Return (X, Y) of the center of cell containing provided text 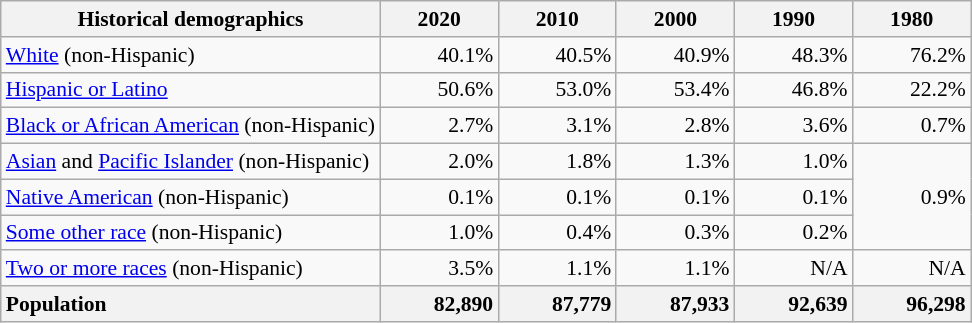
46.8% (793, 90)
48.3% (793, 55)
2010 (557, 19)
87,933 (675, 304)
1990 (793, 19)
Black or African American (non-Hispanic) (190, 126)
Some other race (non-Hispanic) (190, 233)
Hispanic or Latino (190, 90)
White (non-Hispanic) (190, 55)
Native American (non-Hispanic) (190, 197)
1.8% (557, 162)
Population (190, 304)
76.2% (912, 55)
2020 (439, 19)
2.0% (439, 162)
2.7% (439, 126)
87,779 (557, 304)
92,639 (793, 304)
50.6% (439, 90)
53.4% (675, 90)
0.9% (912, 198)
2000 (675, 19)
3.5% (439, 269)
96,298 (912, 304)
22.2% (912, 90)
2.8% (675, 126)
Historical demographics (190, 19)
53.0% (557, 90)
3.1% (557, 126)
3.6% (793, 126)
Asian and Pacific Islander (non-Hispanic) (190, 162)
Two or more races (non-Hispanic) (190, 269)
40.5% (557, 55)
1.3% (675, 162)
40.9% (675, 55)
40.1% (439, 55)
0.4% (557, 233)
0.7% (912, 126)
1980 (912, 19)
0.3% (675, 233)
0.2% (793, 233)
82,890 (439, 304)
